Output the [X, Y] coordinate of the center of the cell containing the given text.  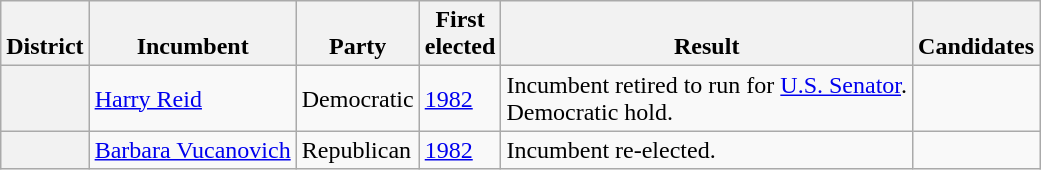
Candidates [976, 34]
Party [358, 34]
Republican [358, 150]
Result [707, 34]
Incumbent [192, 34]
Firstelected [460, 34]
Democratic [358, 98]
Incumbent re-elected. [707, 150]
District [45, 34]
Incumbent retired to run for U.S. Senator.Democratic hold. [707, 98]
Barbara Vucanovich [192, 150]
Harry Reid [192, 98]
